Capture the cell that displays the provided text and extract its [X, Y] central coordinate. 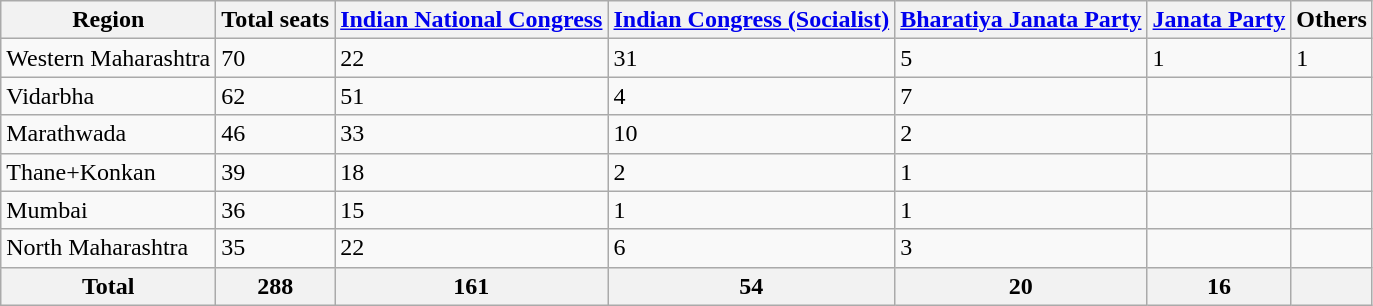
62 [276, 96]
Mumbai [108, 210]
Western Maharashtra [108, 58]
North Maharashtra [108, 248]
54 [752, 286]
10 [752, 134]
51 [472, 96]
18 [472, 172]
46 [276, 134]
7 [1021, 96]
4 [752, 96]
Bharatiya Janata Party [1021, 20]
Marathwada [108, 134]
31 [752, 58]
70 [276, 58]
Vidarbha [108, 96]
35 [276, 248]
3 [1021, 248]
Others [1332, 20]
6 [752, 248]
15 [472, 210]
Total seats [276, 20]
Total [108, 286]
20 [1021, 286]
Indian Congress (Socialist) [752, 20]
Indian National Congress [472, 20]
16 [1219, 286]
288 [276, 286]
Region [108, 20]
36 [276, 210]
39 [276, 172]
33 [472, 134]
Janata Party [1219, 20]
5 [1021, 58]
161 [472, 286]
Thane+Konkan [108, 172]
